Search for the cell housing the specified text and yield its [X, Y] center coordinate. 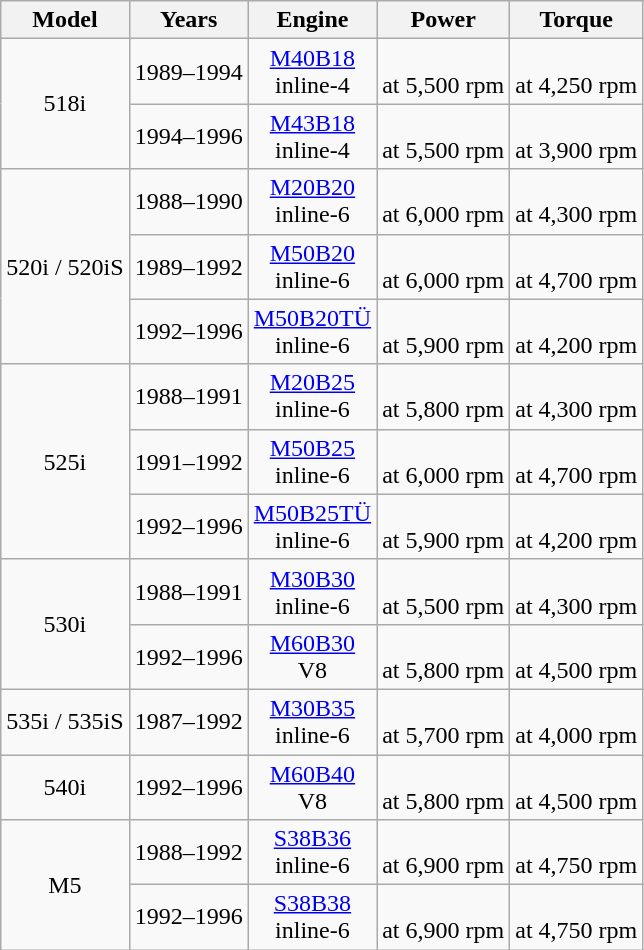
M5 [65, 885]
1989–1992 [188, 266]
S38B36 inline-6 [312, 852]
1989–1994 [188, 72]
M50B20 inline-6 [312, 266]
525i [65, 462]
Engine [312, 20]
at 4,250 rpm [576, 72]
535i / 535iS [65, 722]
M20B20 inline-6 [312, 202]
M30B30 inline-6 [312, 592]
M20B25 inline-6 [312, 396]
M60B40 V8 [312, 786]
1994–1996 [188, 136]
Years [188, 20]
Power [444, 20]
M50B25 inline-6 [312, 462]
1988–1992 [188, 852]
at 4,000 rpm [576, 722]
540i [65, 786]
M40B18 inline-4 [312, 72]
M30B35 inline-6 [312, 722]
1988–1990 [188, 202]
518i [65, 104]
S38B38 inline-6 [312, 918]
at 3,900 rpm [576, 136]
520i / 520iS [65, 266]
1991–1992 [188, 462]
Model [65, 20]
M60B30 V8 [312, 656]
M43B18 inline-4 [312, 136]
1987–1992 [188, 722]
M50B20TÜ inline-6 [312, 332]
530i [65, 624]
at 5,700 rpm [444, 722]
M50B25TÜ inline-6 [312, 526]
Torque [576, 20]
